Identify which cell holds the provided text, then report its [X, Y] central coordinate. 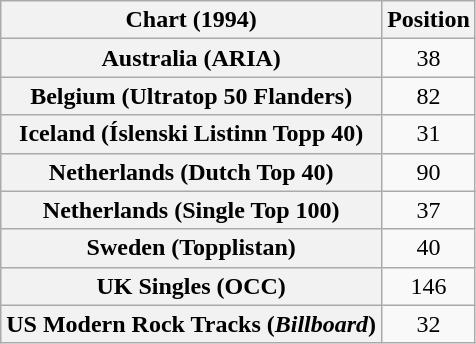
Australia (ARIA) [192, 58]
Sweden (Topplistan) [192, 248]
Belgium (Ultratop 50 Flanders) [192, 96]
Netherlands (Dutch Top 40) [192, 172]
38 [429, 58]
Netherlands (Single Top 100) [192, 210]
40 [429, 248]
90 [429, 172]
32 [429, 324]
82 [429, 96]
Chart (1994) [192, 20]
Iceland (Íslenski Listinn Topp 40) [192, 134]
37 [429, 210]
US Modern Rock Tracks (Billboard) [192, 324]
UK Singles (OCC) [192, 286]
Position [429, 20]
31 [429, 134]
146 [429, 286]
